Return the [X, Y] coordinate for the center point of the cell that contains the specified text.  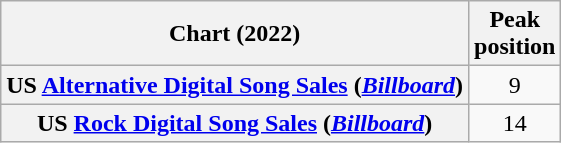
US Rock Digital Song Sales (Billboard) [235, 123]
14 [515, 123]
Peakposition [515, 34]
9 [515, 85]
US Alternative Digital Song Sales (Billboard) [235, 85]
Chart (2022) [235, 34]
